Return (x, y) of the center of cell containing provided text 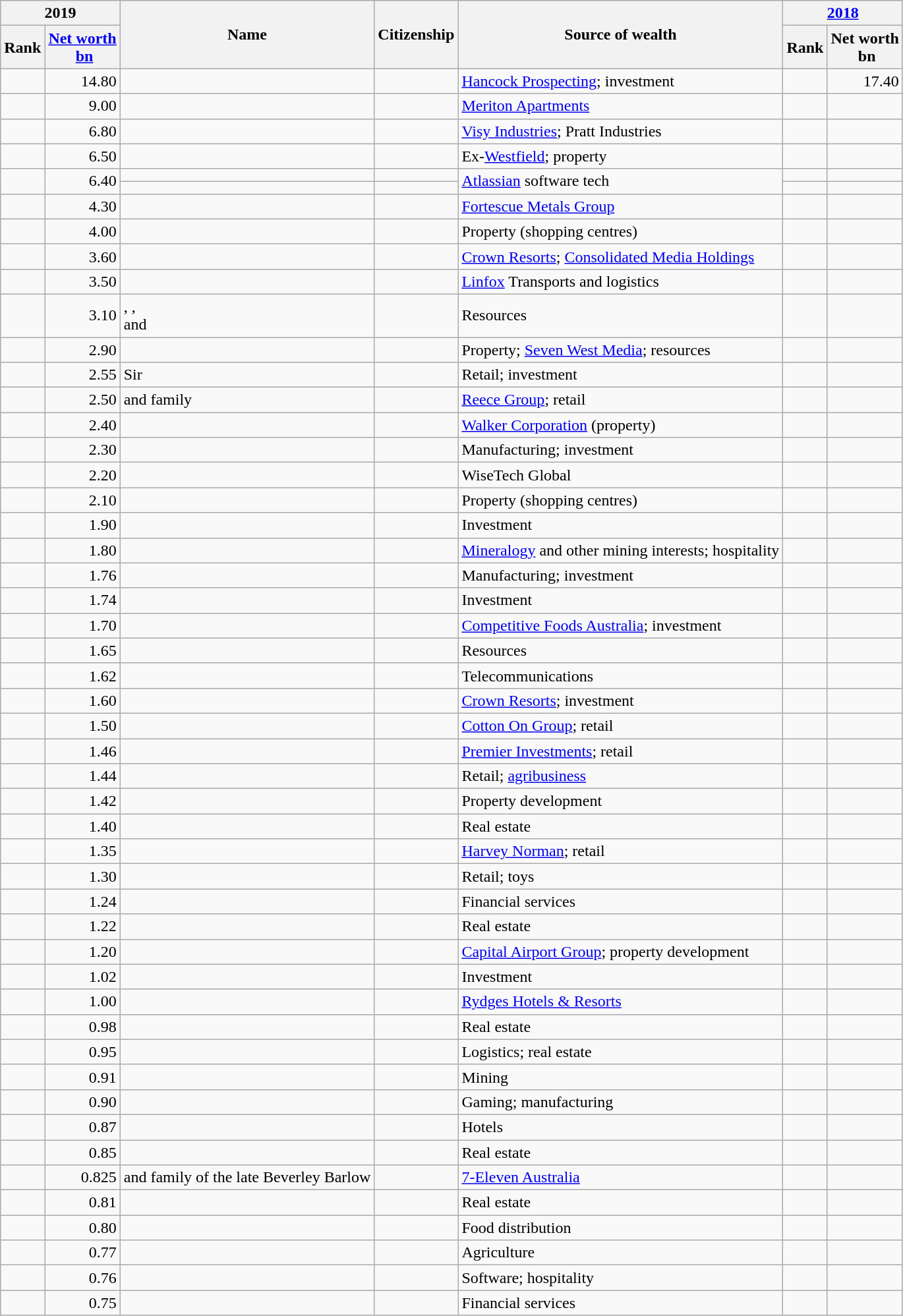
Source of wealth (621, 34)
Linfox Transports and logistics (621, 281)
1.22 (82, 927)
2.55 (82, 375)
1.80 (82, 550)
0.80 (82, 1228)
1.60 (82, 701)
0.91 (82, 1077)
, , and (247, 315)
Property; Seven West Media; resources (621, 350)
and family (247, 400)
Citizenship (417, 34)
6.40 (82, 181)
2.10 (82, 500)
Hancock Prospecting; investment (621, 81)
2019 (61, 13)
Gaming; manufacturing (621, 1102)
1.70 (82, 625)
0.98 (82, 1027)
Agriculture (621, 1253)
Telecommunications (621, 675)
Retail; investment (621, 375)
4.30 (82, 206)
Cotton On Group; retail (621, 726)
1.40 (82, 826)
0.76 (82, 1278)
3.10 (82, 315)
6.80 (82, 131)
1.90 (82, 525)
2.90 (82, 350)
Retail; toys (621, 876)
17.40 (865, 81)
Retail; agribusiness (621, 776)
4.00 (82, 231)
0.95 (82, 1052)
0.90 (82, 1102)
2.40 (82, 425)
0.77 (82, 1253)
0.75 (82, 1303)
14.80 (82, 81)
1.42 (82, 801)
1.76 (82, 575)
Visy Industries; Pratt Industries (621, 131)
0.81 (82, 1203)
Premier Investments; retail (621, 751)
6.50 (82, 156)
1.44 (82, 776)
Mining (621, 1077)
Fortescue Metals Group (621, 206)
1.50 (82, 726)
Rydges Hotels & Resorts (621, 1002)
1.30 (82, 876)
2018 (842, 13)
1.74 (82, 600)
Competitive Foods Australia; investment (621, 625)
1.62 (82, 675)
Name (247, 34)
1.02 (82, 977)
Sir (247, 375)
Mineralogy and other mining interests; hospitality (621, 550)
Ex-Westfield; property (621, 156)
WiseTech Global (621, 475)
Software; hospitality (621, 1278)
1.24 (82, 901)
Crown Resorts; Consolidated Media Holdings (621, 256)
2.20 (82, 475)
9.00 (82, 106)
1.00 (82, 1002)
Food distribution (621, 1228)
Crown Resorts; investment (621, 701)
0.87 (82, 1127)
3.60 (82, 256)
Hotels (621, 1127)
Capital Airport Group; property development (621, 952)
1.65 (82, 650)
Reece Group; retail (621, 400)
and family of the late Beverley Barlow (247, 1178)
0.825 (82, 1178)
Property development (621, 801)
Harvey Norman; retail (621, 851)
1.46 (82, 751)
2.50 (82, 400)
0.85 (82, 1153)
3.50 (82, 281)
Walker Corporation (property) (621, 425)
1.35 (82, 851)
7-Eleven Australia (621, 1178)
2.30 (82, 450)
Atlassian software tech (621, 181)
Logistics; real estate (621, 1052)
1.20 (82, 952)
Meriton Apartments (621, 106)
